Capture the cell that displays the provided text and extract its (x, y) central coordinate. 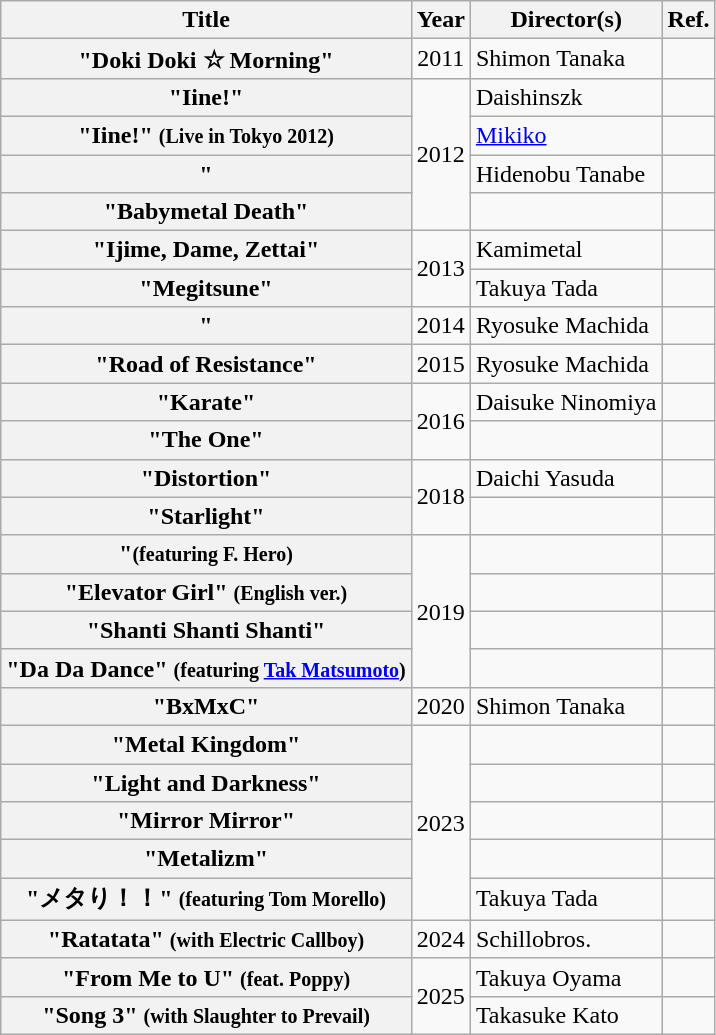
"Light and Darkness" (206, 783)
Daishinszk (566, 97)
Hidenobu Tanabe (566, 173)
Daichi Yasuda (566, 478)
"Metalizm" (206, 859)
Ref. (688, 20)
Title (206, 20)
Director(s) (566, 20)
Daisuke Ninomiya (566, 402)
"Ratatata" (with Electric Callboy) (206, 939)
"Da Da Dance" (featuring Tak Matsumoto) (206, 668)
2016 (440, 421)
"The One" (206, 440)
"Shanti Shanti Shanti" (206, 630)
"From Me to U" (feat. Poppy) (206, 977)
"Karate" (206, 402)
2018 (440, 497)
"Iine!" (Live in Tokyo 2012) (206, 135)
2023 (440, 822)
2020 (440, 706)
Year (440, 20)
2025 (440, 996)
"Iine!" (206, 97)
"BxMxC" (206, 706)
"Song 3" (with Slaughter to Prevail) (206, 1015)
Mikiko (566, 135)
"Babymetal Death" (206, 212)
"Doki Doki ☆ Morning" (206, 59)
2012 (440, 154)
"Elevator Girl" (English ver.) (206, 592)
Kamimetal (566, 250)
"Distortion" (206, 478)
Takasuke Kato (566, 1015)
Schillobros. (566, 939)
"Metal Kingdom" (206, 744)
2011 (440, 59)
2013 (440, 269)
2015 (440, 364)
"Ijime, Dame, Zettai" (206, 250)
"Megitsune" (206, 288)
2024 (440, 939)
"Starlight" (206, 516)
"Mirror Mirror" (206, 821)
2019 (440, 611)
"Road of Resistance" (206, 364)
2014 (440, 326)
Takuya Oyama (566, 977)
"メタり！！" (featuring Tom Morello) (206, 900)
"(featuring F. Hero) (206, 554)
